Locate the cell with the specified text and output its [x, y] center coordinate. 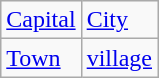
Capital [41, 20]
Town [41, 58]
village [119, 58]
City [119, 20]
